Pinpoint the cell where the given text exists, returning its (X, Y) midpoint coordinate. 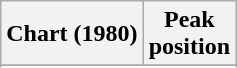
Peak position (189, 34)
Chart (1980) (72, 34)
